Identify which cell holds the provided text, then report its [x, y] central coordinate. 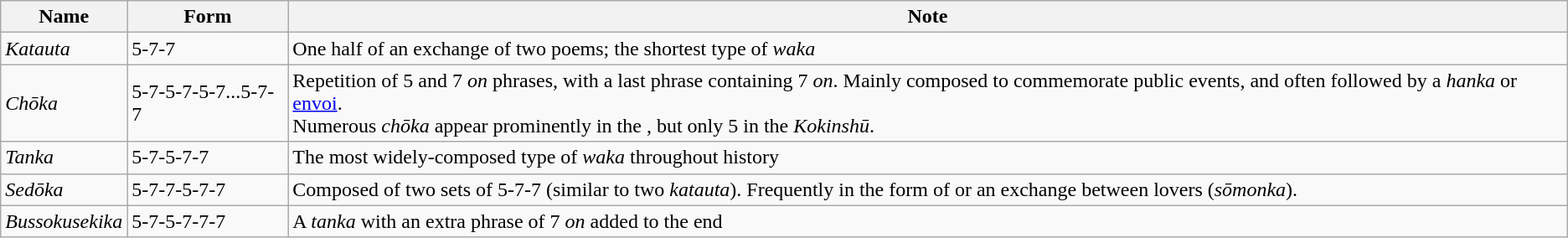
One half of an exchange of two poems; the shortest type of waka [928, 49]
Note [928, 17]
Composed of two sets of 5-7-7 (similar to two katauta). Frequently in the form of or an exchange between lovers (sōmonka). [928, 189]
Katauta [64, 49]
5-7-5-7-7-7 [208, 221]
5-7-5-7-7 [208, 158]
5-7-7-5-7-7 [208, 189]
Sedōka [64, 189]
Form [208, 17]
5-7-7 [208, 49]
Name [64, 17]
A tanka with an extra phrase of 7 on added to the end [928, 221]
Tanka [64, 158]
Chōka [64, 103]
Bussokusekika [64, 221]
5-7-5-7-5-7...5-7-7 [208, 103]
The most widely-composed type of waka throughout history [928, 158]
